Return (X, Y) of the center of cell containing provided text 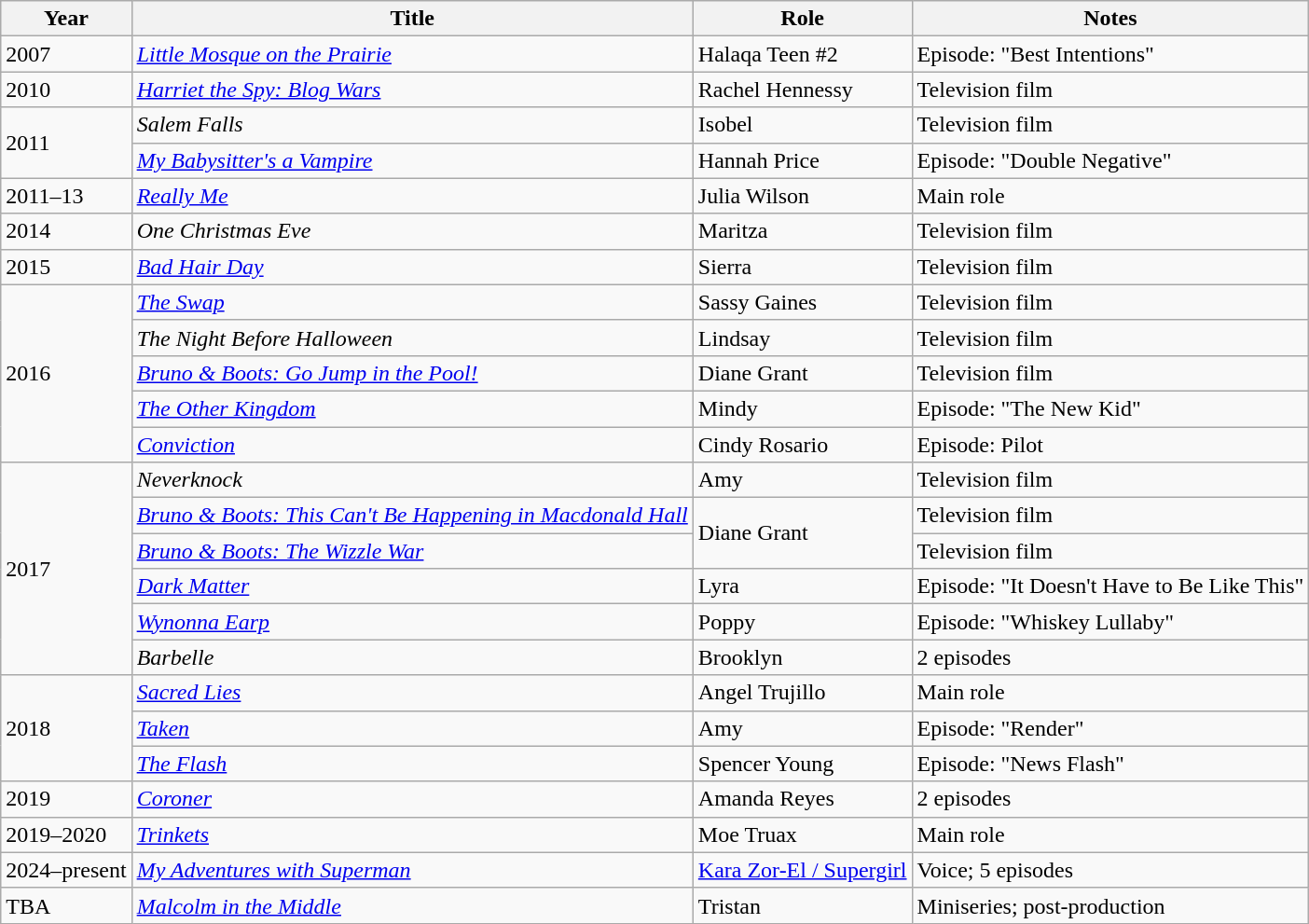
Really Me (412, 196)
2007 (66, 54)
Wynonna Earp (412, 622)
Bruno & Boots: Go Jump in the Pool! (412, 373)
The Swap (412, 302)
Taken (412, 728)
2010 (66, 90)
Episode: Pilot (1110, 445)
Spencer Young (802, 764)
Halaqa Teen #2 (802, 54)
Bruno & Boots: The Wizzle War (412, 551)
Neverknock (412, 480)
Episode: "It Doesn't Have to Be Like This" (1110, 586)
Moe Truax (802, 834)
Title (412, 19)
Episode: "Whiskey Lullaby" (1110, 622)
My Adventures with Superman (412, 870)
2011 (66, 143)
Harriet the Spy: Blog Wars (412, 90)
Sacred Lies (412, 693)
Kara Zor-El / Supergirl (802, 870)
Maritza (802, 231)
Hannah Price (802, 160)
Episode: "The New Kid" (1110, 408)
Salem Falls (412, 125)
Angel Trujillo (802, 693)
2011–13 (66, 196)
TBA (66, 905)
Amanda Reyes (802, 799)
Miniseries; post-production (1110, 905)
Poppy (802, 622)
Episode: "News Flash" (1110, 764)
Tristan (802, 905)
2019 (66, 799)
Sassy Gaines (802, 302)
Voice; 5 episodes (1110, 870)
Barbelle (412, 657)
Conviction (412, 445)
2017 (66, 569)
Malcolm in the Middle (412, 905)
Sierra (802, 267)
Mindy (802, 408)
The Night Before Halloween (412, 338)
The Other Kingdom (412, 408)
Brooklyn (802, 657)
Episode: "Render" (1110, 728)
Notes (1110, 19)
My Babysitter's a Vampire (412, 160)
Role (802, 19)
2014 (66, 231)
Bruno & Boots: This Can't Be Happening in Macdonald Hall (412, 516)
2019–2020 (66, 834)
Episode: "Best Intentions" (1110, 54)
Little Mosque on the Prairie (412, 54)
Bad Hair Day (412, 267)
Cindy Rosario (802, 445)
Isobel (802, 125)
Episode: "Double Negative" (1110, 160)
Lindsay (802, 338)
2018 (66, 728)
Julia Wilson (802, 196)
One Christmas Eve (412, 231)
Trinkets (412, 834)
Year (66, 19)
2015 (66, 267)
2024–present (66, 870)
Coroner (412, 799)
The Flash (412, 764)
Rachel Hennessy (802, 90)
Dark Matter (412, 586)
2016 (66, 373)
Lyra (802, 586)
